Search for the cell housing the specified text and yield its (X, Y) center coordinate. 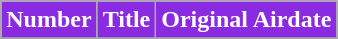
Original Airdate (246, 20)
Number (49, 20)
Title (126, 20)
